Identify which cell holds the provided text, then report its [x, y] central coordinate. 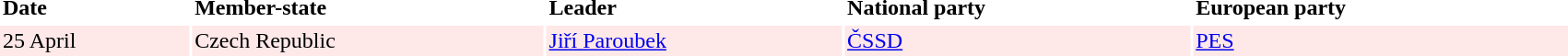
PES [1380, 40]
25 April [94, 40]
ČSSD [1018, 40]
Czech Republic [367, 40]
Jiří Paroubek [695, 40]
